Return [x, y] of the center of cell containing provided text 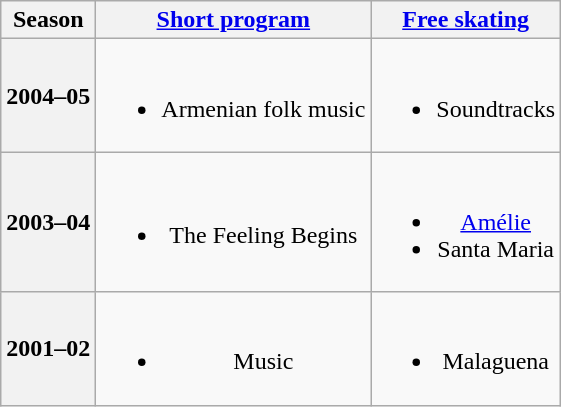
Music [234, 348]
Season [48, 20]
Malaguena [466, 348]
Soundtracks [466, 96]
The Feeling Begins [234, 222]
Free skating [466, 20]
2004–05 [48, 96]
2001–02 [48, 348]
2003–04 [48, 222]
Short program [234, 20]
Amélie Santa Maria [466, 222]
Armenian folk music [234, 96]
